Return [X, Y] of the center of cell containing provided text 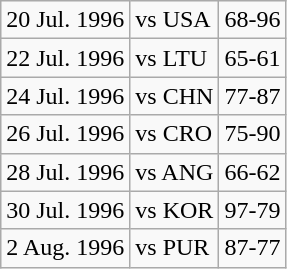
26 Jul. 1996 [66, 134]
77-87 [252, 96]
vs USA [174, 20]
68-96 [252, 20]
66-62 [252, 172]
2 Aug. 1996 [66, 248]
97-79 [252, 210]
vs CRO [174, 134]
75-90 [252, 134]
30 Jul. 1996 [66, 210]
24 Jul. 1996 [66, 96]
vs CHN [174, 96]
22 Jul. 1996 [66, 58]
65-61 [252, 58]
vs PUR [174, 248]
28 Jul. 1996 [66, 172]
vs LTU [174, 58]
20 Jul. 1996 [66, 20]
vs KOR [174, 210]
87-77 [252, 248]
vs ANG [174, 172]
